From the cell containing the given text, extract its center point as [X, Y] coordinate. 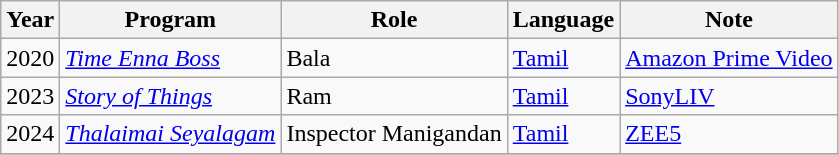
2023 [30, 96]
Language [563, 20]
Year [30, 20]
Note [729, 20]
SonyLIV [729, 96]
Thalaimai Seyalagam [170, 134]
Inspector Manigandan [394, 134]
Program [170, 20]
Story of Things [170, 96]
Time Enna Boss [170, 58]
Amazon Prime Video [729, 58]
Ram [394, 96]
2020 [30, 58]
Bala [394, 58]
2024 [30, 134]
ZEE5 [729, 134]
Role [394, 20]
